Provide the (x, y) coordinate of the cell's center where the given text is located.  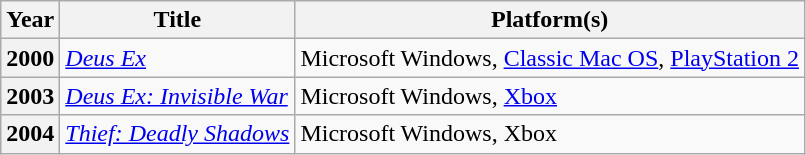
2003 (30, 96)
Deus Ex: Invisible War (178, 96)
2004 (30, 134)
2000 (30, 58)
Title (178, 20)
Deus Ex (178, 58)
Year (30, 20)
Platform(s) (550, 20)
Microsoft Windows, Classic Mac OS, PlayStation 2 (550, 58)
Thief: Deadly Shadows (178, 134)
